Return [X, Y] of the center of cell containing provided text 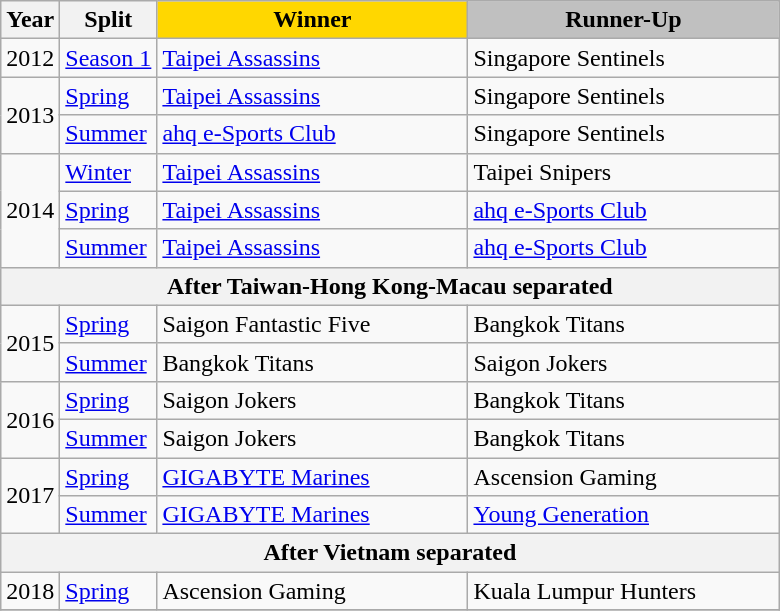
Split [108, 20]
Year [30, 20]
Winter [108, 172]
After Taiwan-Hong Kong-Macau separated [390, 286]
2015 [30, 343]
Season 1 [108, 58]
2013 [30, 115]
After Vietnam separated [390, 553]
Taipei Snipers [624, 172]
2012 [30, 58]
Winner [312, 20]
Kuala Lumpur Hunters [624, 591]
Runner-Up [624, 20]
2016 [30, 419]
2018 [30, 591]
2017 [30, 496]
Young Generation [624, 515]
Saigon Fantastic Five [312, 324]
2014 [30, 210]
